From the cell containing the given text, extract its center point as [x, y] coordinate. 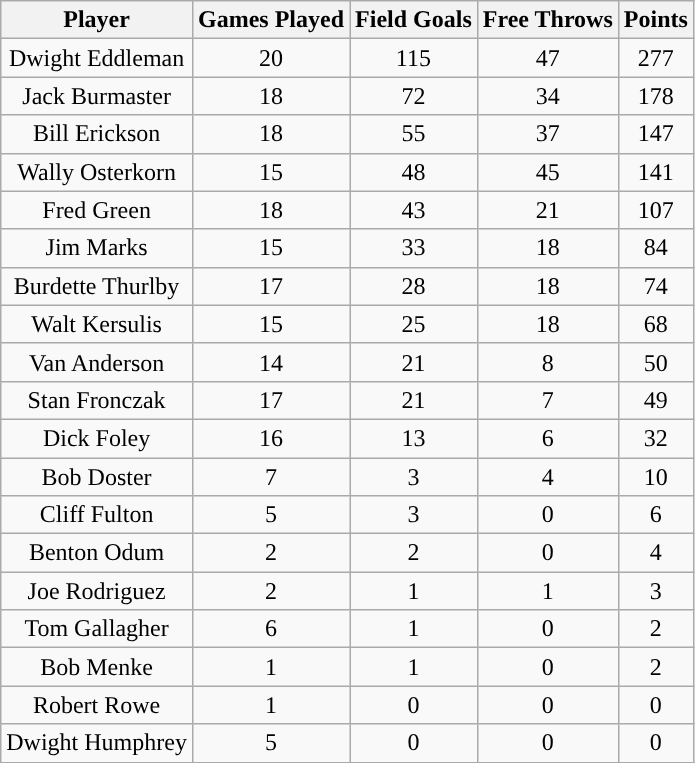
Walt Kersulis [97, 324]
25 [414, 324]
Dwight Eddleman [97, 58]
84 [656, 248]
Jack Burmaster [97, 96]
Player [97, 20]
141 [656, 172]
147 [656, 134]
178 [656, 96]
32 [656, 438]
Points [656, 20]
16 [270, 438]
49 [656, 400]
Stan Fronczak [97, 400]
107 [656, 210]
277 [656, 58]
Van Anderson [97, 362]
13 [414, 438]
14 [270, 362]
34 [548, 96]
33 [414, 248]
Dick Foley [97, 438]
74 [656, 286]
Dwight Humphrey [97, 743]
Field Goals [414, 20]
Fred Green [97, 210]
8 [548, 362]
28 [414, 286]
43 [414, 210]
Wally Osterkorn [97, 172]
Bob Menke [97, 667]
10 [656, 477]
Jim Marks [97, 248]
72 [414, 96]
20 [270, 58]
Free Throws [548, 20]
37 [548, 134]
47 [548, 58]
Cliff Fulton [97, 515]
Benton Odum [97, 553]
Joe Rodriguez [97, 591]
50 [656, 362]
48 [414, 172]
Bob Doster [97, 477]
Burdette Thurlby [97, 286]
Games Played [270, 20]
Robert Rowe [97, 705]
115 [414, 58]
55 [414, 134]
Bill Erickson [97, 134]
68 [656, 324]
45 [548, 172]
Tom Gallagher [97, 629]
